Return (x, y) of the center of cell containing provided text 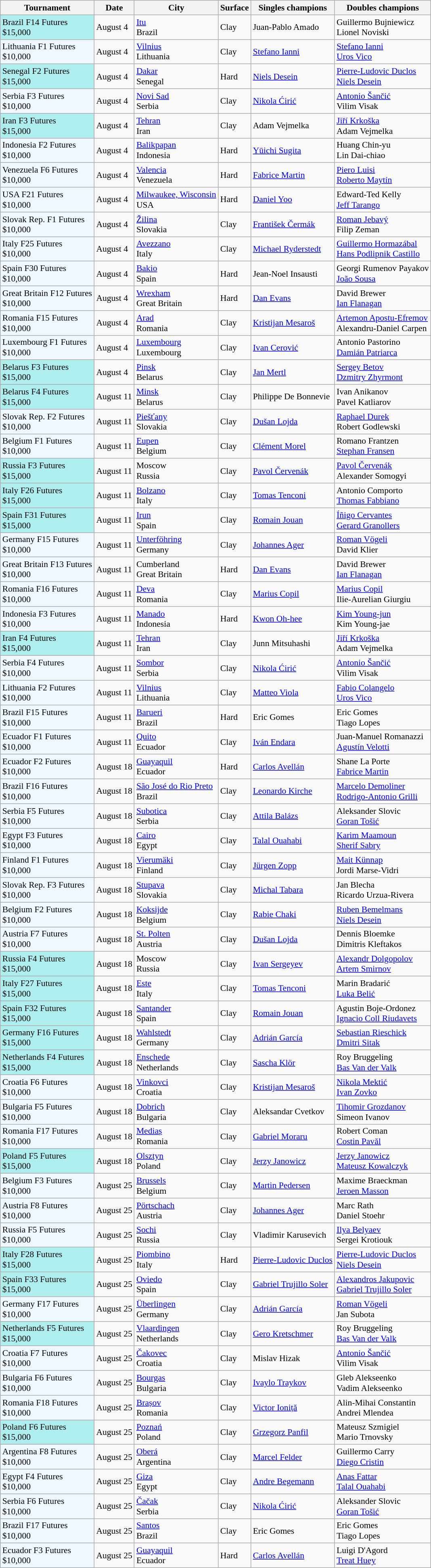
Great Britain F12 Futures$10,000 (48, 298)
EupenBelgium (176, 446)
Netherlands F5 Futures$15,000 (48, 1333)
Shane La Porte Fabrice Martin (383, 767)
Mislav Hizak (293, 1358)
AvezzanoItaly (176, 249)
Egypt F3 Futures$10,000 (48, 840)
Luigi D'Agord Treat Huey (383, 1556)
Martin Pedersen (293, 1186)
Italy F25 Futures$10,000 (48, 249)
Jan Blecha Ricardo Urzua-Rivera (383, 890)
Georgi Rumenov Payakov João Sousa (383, 273)
DobrichBulgaria (176, 1111)
Doubles champions (383, 8)
BalikpapanIndonesia (176, 150)
BarueriBrazil (176, 717)
Romania F15 Futures$10,000 (48, 323)
Ilya Belyaev Sergei Krotiouk (383, 1235)
Andre Begemann (293, 1482)
Marcel Felder (293, 1457)
PiombinoItaly (176, 1260)
Singles champions (293, 8)
Milwaukee, WisconsinUSA (176, 200)
BrașovRomania (176, 1407)
LuxembourgLuxembourg (176, 348)
Austria F7 Futures$10,000 (48, 939)
ČakovecCroatia (176, 1358)
UnterföhringGermany (176, 544)
Ecuador F3 Futures$10,000 (48, 1556)
Russia F3 Futures$15,000 (48, 471)
Guillermo Carry Diego Cristin (383, 1457)
Sebastian Rieschick Dmitri Sitak (383, 1038)
Junn Mitsuhashi (293, 644)
VinkovciCroatia (176, 1087)
Guillermo Hormazábal Hans Podlipnik Castillo (383, 249)
Anas Fattar Talal Ouahabi (383, 1482)
Alexandr Dolgopolov Artem Smirnov (383, 964)
Iran F4 Futures$15,000 (48, 644)
Lithuania F2 Futures$10,000 (48, 693)
Netherlands F4 Futures$15,000 (48, 1062)
Ivaylo Traykov (293, 1383)
ÜberlingenGermany (176, 1309)
Adam Vejmelka (293, 126)
BolzanoItaly (176, 495)
Rabie Chaki (293, 915)
Alexandros Jakupovic Gabriel Trujillo Soler (383, 1284)
Romano Frantzen Stephan Fransen (383, 446)
Indonesia F2 Futures$10,000 (48, 150)
František Čermák (293, 224)
Kwon Oh-hee (293, 619)
VierumäkiFinland (176, 865)
Attila Balázs (293, 816)
Lithuania F1 Futures$10,000 (48, 52)
Artemon Apostu-Efremov Alexandru-Daniel Carpen (383, 323)
Vladimir Karusevich (293, 1235)
Egypt F4 Futures$10,000 (48, 1482)
Jean-Noel Insausti (293, 273)
Nikola Mektić Ivan Zovko (383, 1087)
Roman Vögeli David Klier (383, 544)
BrusselsBelgium (176, 1186)
OlsztynPoland (176, 1161)
Pavol Červenák Alexander Somogyi (383, 471)
Mateusz Szmigiel Mario Trnovsky (383, 1432)
Sergey Betov Dzmitry Zhyrmont (383, 373)
Italy F26 Futures$15,000 (48, 495)
Dennis Bloemke Dimitris Kleftakos (383, 939)
Belgium F1 Futures$10,000 (48, 446)
Clément Morel (293, 446)
SuboticaSerbia (176, 816)
Luxembourg F1 Futures$10,000 (48, 348)
Edward-Ted Kelly Jeff Tarango (383, 200)
Pavol Červenák (293, 471)
Marin Bradarić Luka Belić (383, 989)
Novi SadSerbia (176, 101)
Íñigo Cervantes Gerard Granollers (383, 520)
Indonesia F3 Futures$10,000 (48, 619)
Gero Kretschmer (293, 1333)
Alin-Mihai Constantin Andrei Mlendea (383, 1407)
Croatia F6 Futures$10,000 (48, 1087)
Belgium F2 Futures$10,000 (48, 915)
Marcelo Demoliner Rodrigo-Antonio Grilli (383, 791)
Gabriel Moraru (293, 1136)
Spain F32 Futures$15,000 (48, 1013)
Aleksandar Cvetkov (293, 1111)
OviedoSpain (176, 1284)
PoznańPoland (176, 1432)
Piero Luisi Roberto Maytín (383, 175)
Sascha Klör (293, 1062)
Stefano Ianni Uros Vico (383, 52)
SantanderSpain (176, 1013)
Austria F8 Futures$10,000 (48, 1211)
ČačakSerbia (176, 1506)
PiešťanySlovakia (176, 422)
Italy F27 Futures$15,000 (48, 989)
Spain F33 Futures$15,000 (48, 1284)
Raphael Durek Robert Godlewski (383, 422)
Jerzy Janowicz (293, 1161)
Ecuador F2 Futures$10,000 (48, 767)
Antonio Pastorino Damián Patriarca (383, 348)
Date (114, 8)
Matteo Viola (293, 693)
QuitoEcuador (176, 742)
ŽilinaSlovakia (176, 224)
SomborSerbia (176, 668)
Finland F1 Futures$10,000 (48, 865)
Fabrice Martin (293, 175)
City (176, 8)
Belgium F3 Futures$10,000 (48, 1186)
IrunSpain (176, 520)
Michal Tabara (293, 890)
SochiRussia (176, 1235)
ValenciaVenezuela (176, 175)
Slovak Rep. F1 Futures$10,000 (48, 224)
Huang Chin-yu Lin Dai-chiao (383, 150)
Brazil F14 Futures$15,000 (48, 27)
Juan-Manuel Romanazzi Agustín Velotti (383, 742)
Ecuador F1 Futures$10,000 (48, 742)
VlaardingenNetherlands (176, 1333)
Spain F30 Futures$10,000 (48, 273)
Serbia F6 Futures$10,000 (48, 1506)
MediașRomania (176, 1136)
Antonio Comporto Thomas Fabbiano (383, 495)
WrexhamGreat Britain (176, 298)
WahlstedtGermany (176, 1038)
Belarus F4 Futures$15,000 (48, 397)
Agustin Boje-Ordonez Ignacio Coll Riudavets (383, 1013)
Brazil F16 Futures$10,000 (48, 791)
Michael Ryderstedt (293, 249)
Ruben Bemelmans Niels Desein (383, 915)
Gabriel Trujillo Soler (293, 1284)
St. PoltenAustria (176, 939)
GizaEgypt (176, 1482)
OberáArgentina (176, 1457)
Mait Künnap Jordi Marse-Vidri (383, 865)
MinskBelarus (176, 397)
Marius Copil (293, 594)
Iván Endara (293, 742)
Marc Rath Daniel Stoehr (383, 1211)
Poland F6 Futures$15,000 (48, 1432)
Venezuela F6 Futures$10,000 (48, 175)
Iran F3 Futures$15,000 (48, 126)
Gleb Alekseenko Vadim Alekseenko (383, 1383)
ManadoIndonesia (176, 619)
PinskBelarus (176, 373)
Romania F18 Futures$10,000 (48, 1407)
Grzegorz Panfil (293, 1432)
Ivan Cerović (293, 348)
StupavaSlovakia (176, 890)
Jürgen Zopp (293, 865)
Bulgaria F5 Futures$10,000 (48, 1111)
ItuBrazil (176, 27)
Leonardo Kirche (293, 791)
Juan-Pablo Amado (293, 27)
Romania F17 Futures$10,000 (48, 1136)
Niels Desein (293, 77)
Kim Young-jun Kim Young-jae (383, 619)
Great Britain F13 Futures$10,000 (48, 569)
Serbia F4 Futures$10,000 (48, 668)
Germany F15 Futures$10,000 (48, 544)
Guillermo Bujniewicz Lionel Noviski (383, 27)
Bulgaria F6 Futures$10,000 (48, 1383)
Daniel Yoo (293, 200)
Poland F5 Futures$15,000 (48, 1161)
Robert Coman Costin Pavăl (383, 1136)
Belarus F3 Futures$15,000 (48, 373)
Brazil F17 Futures$10,000 (48, 1531)
Roman Vögeli Jan Subota (383, 1309)
Tournament (48, 8)
EnschedeNetherlands (176, 1062)
EsteItaly (176, 989)
Ivan Sergeyev (293, 964)
Brazil F15 Futures$10,000 (48, 717)
Romania F16 Futures$10,000 (48, 594)
Germany F17 Futures$10,000 (48, 1309)
DakarSenegal (176, 77)
Karim Maamoun Sherif Sabry (383, 840)
Talal Ouahabi (293, 840)
Argentina F8 Futures$10,000 (48, 1457)
Fabio Colangelo Uros Vico (383, 693)
BakioSpain (176, 273)
Serbia F5 Futures$10,000 (48, 816)
Croatia F7 Futures$10,000 (48, 1358)
USA F21 Futures$10,000 (48, 200)
Senegal F2 Futures$15,000 (48, 77)
Roman Jebavý Filip Zeman (383, 224)
Stefano Ianni (293, 52)
KoksijdeBelgium (176, 915)
Maxime Braeckman Jeroen Masson (383, 1186)
São José do Rio PretoBrazil (176, 791)
CairoEgypt (176, 840)
AradRomania (176, 323)
Pierre-Ludovic Duclos (293, 1260)
Germany F16 Futures$15,000 (48, 1038)
SantosBrazil (176, 1531)
Jan Mertl (293, 373)
Ivan Anikanov Pavel Katliarov (383, 397)
Spain F31 Futures$15,000 (48, 520)
Slovak Rep. F2 Futures$10,000 (48, 422)
Philippe De Bonnevie (293, 397)
Russia F4 Futures$15,000 (48, 964)
CumberlandGreat Britain (176, 569)
Tihomir Grozdanov Simeon Ivanov (383, 1111)
Marius Copil Ilie-Aurelian Giurgiu (383, 594)
Italy F28 Futures$15,000 (48, 1260)
PörtschachAustria (176, 1211)
Victor Ioniță (293, 1407)
DevaRomania (176, 594)
BourgasBulgaria (176, 1383)
Surface (235, 8)
Serbia F3 Futures$10,000 (48, 101)
Russia F5 Futures$10,000 (48, 1235)
Slovak Rep. F3 Futures$10,000 (48, 890)
Yūichi Sugita (293, 150)
Jerzy Janowicz Mateusz Kowalczyk (383, 1161)
